Pinpoint the cell where the given text exists, returning its (x, y) midpoint coordinate. 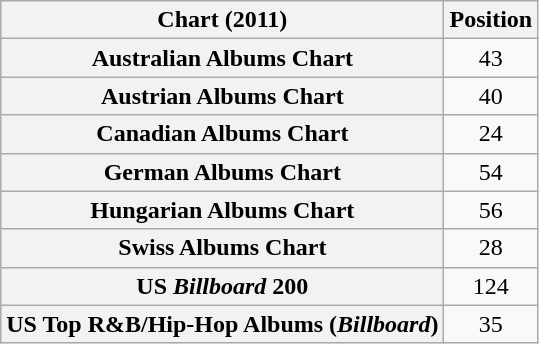
Swiss Albums Chart (222, 248)
US Top R&B/Hip-Hop Albums (Billboard) (222, 324)
Position (491, 20)
Hungarian Albums Chart (222, 210)
54 (491, 172)
Chart (2011) (222, 20)
124 (491, 286)
28 (491, 248)
24 (491, 134)
German Albums Chart (222, 172)
Australian Albums Chart (222, 58)
Canadian Albums Chart (222, 134)
35 (491, 324)
Austrian Albums Chart (222, 96)
56 (491, 210)
40 (491, 96)
43 (491, 58)
US Billboard 200 (222, 286)
